Output the [X, Y] coordinate of the center of the cell containing the given text.  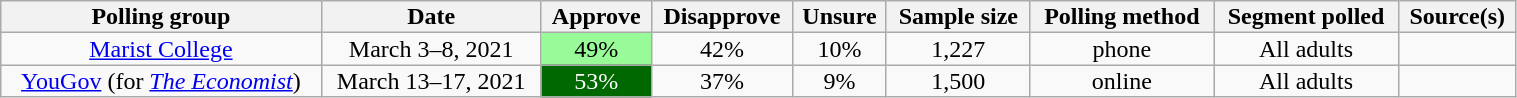
Polling group [161, 17]
Unsure [839, 17]
42% [722, 49]
online [1122, 81]
49% [596, 49]
Segment polled [1306, 17]
March 13–17, 2021 [431, 81]
Marist College [161, 49]
1,500 [958, 81]
Approve [596, 17]
Date [431, 17]
March 3–8, 2021 [431, 49]
Polling method [1122, 17]
Source(s) [1457, 17]
Sample size [958, 17]
phone [1122, 49]
37% [722, 81]
1,227 [958, 49]
YouGov (for The Economist) [161, 81]
9% [839, 81]
10% [839, 49]
Disapprove [722, 17]
53% [596, 81]
